Pinpoint the cell where the given text exists, returning its (X, Y) midpoint coordinate. 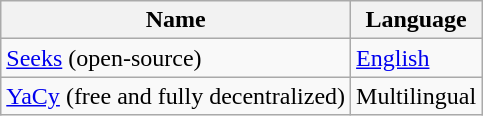
Name (176, 20)
YaCy (free and fully decentralized) (176, 96)
Seeks (open-source) (176, 58)
Language (416, 20)
Multilingual (416, 96)
English (416, 58)
